Search for the cell housing the specified text and yield its (X, Y) center coordinate. 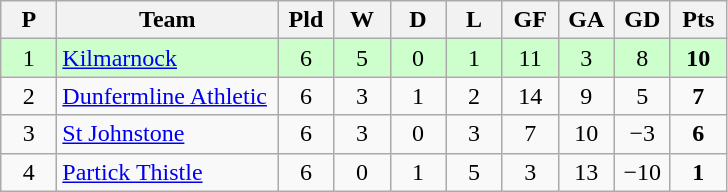
Kilmarnock (168, 58)
L (474, 20)
Dunfermline Athletic (168, 96)
P (29, 20)
Pts (698, 20)
4 (29, 172)
W (362, 20)
Pld (306, 20)
−3 (642, 134)
13 (586, 172)
D (418, 20)
GF (530, 20)
Partick Thistle (168, 172)
14 (530, 96)
11 (530, 58)
GD (642, 20)
−10 (642, 172)
Team (168, 20)
9 (586, 96)
8 (642, 58)
GA (586, 20)
St Johnstone (168, 134)
